Detect which cell encompasses the target text, then output its (x, y) center coordinate. 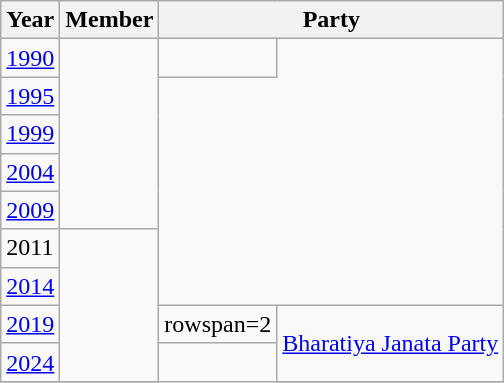
1995 (30, 96)
2014 (30, 286)
rowspan=2 (218, 324)
2004 (30, 172)
1999 (30, 134)
2019 (30, 324)
Year (30, 20)
Bharatiya Janata Party (390, 343)
2024 (30, 362)
Party (332, 20)
2009 (30, 210)
1990 (30, 58)
Member (110, 20)
2011 (30, 248)
